Pinpoint the cell where the given text exists, returning its [x, y] midpoint coordinate. 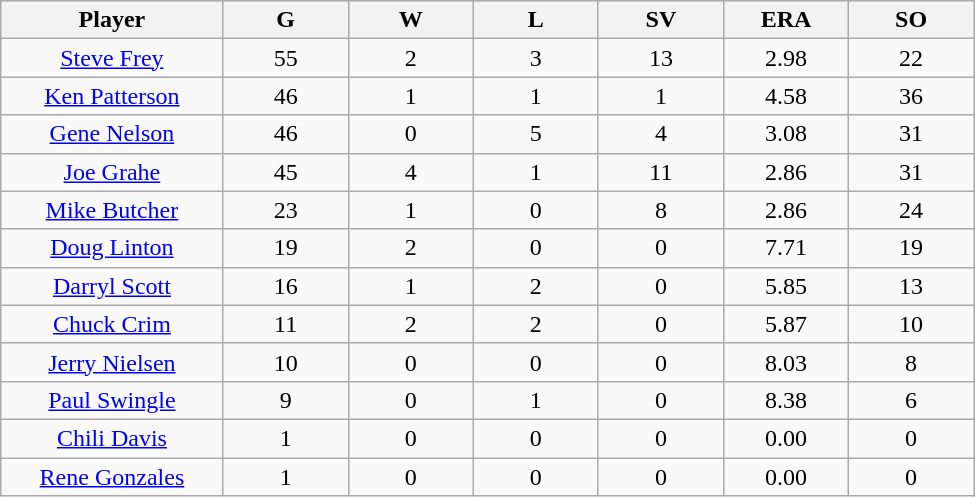
SO [912, 20]
5 [536, 134]
55 [286, 58]
Paul Swingle [112, 400]
Mike Butcher [112, 210]
24 [912, 210]
Jerry Nielsen [112, 362]
3.08 [786, 134]
Player [112, 20]
SV [660, 20]
Chili Davis [112, 438]
22 [912, 58]
G [286, 20]
ERA [786, 20]
4.58 [786, 96]
Ken Patterson [112, 96]
Steve Frey [112, 58]
9 [286, 400]
W [410, 20]
8.38 [786, 400]
L [536, 20]
2.98 [786, 58]
Darryl Scott [112, 286]
6 [912, 400]
Doug Linton [112, 248]
45 [286, 172]
Gene Nelson [112, 134]
Joe Grahe [112, 172]
23 [286, 210]
5.87 [786, 324]
Rene Gonzales [112, 477]
8.03 [786, 362]
5.85 [786, 286]
36 [912, 96]
7.71 [786, 248]
3 [536, 58]
Chuck Crim [112, 324]
16 [286, 286]
